Identify which cell holds the provided text, then report its [x, y] central coordinate. 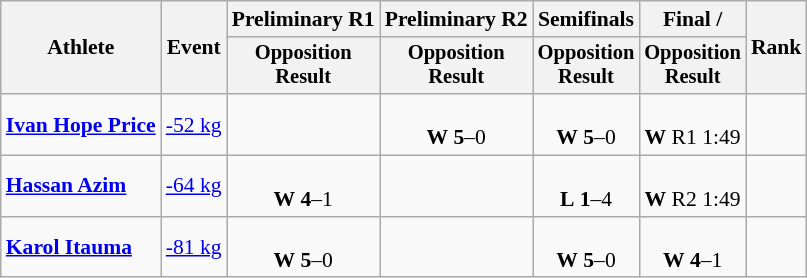
W R1 1:49 [692, 124]
-64 kg [194, 186]
Semifinals [586, 19]
-52 kg [194, 124]
W R2 1:49 [692, 186]
-81 kg [194, 248]
Karol Itauma [81, 248]
Preliminary R2 [456, 19]
Preliminary R1 [304, 19]
Final / [692, 19]
Athlete [81, 48]
Event [194, 48]
Rank [776, 48]
L 1–4 [586, 186]
Ivan Hope Price [81, 124]
Hassan Azim [81, 186]
